Detect which cell encompasses the target text, then output its (X, Y) center coordinate. 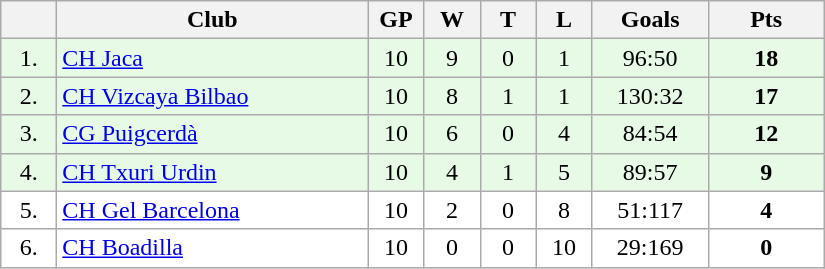
6. (29, 248)
CH Jaca (212, 58)
Goals (650, 20)
51:117 (650, 210)
Pts (766, 20)
CG Puigcerdà (212, 134)
CH Gel Barcelona (212, 210)
6 (452, 134)
CH Boadilla (212, 248)
5 (564, 172)
1. (29, 58)
12 (766, 134)
Club (212, 20)
29:169 (650, 248)
17 (766, 96)
4. (29, 172)
2. (29, 96)
GP (396, 20)
2 (452, 210)
96:50 (650, 58)
CH Txuri Urdin (212, 172)
89:57 (650, 172)
W (452, 20)
5. (29, 210)
CH Vizcaya Bilbao (212, 96)
T (508, 20)
130:32 (650, 96)
84:54 (650, 134)
18 (766, 58)
3. (29, 134)
L (564, 20)
